Output the (X, Y) coordinate of the center of the cell containing the given text.  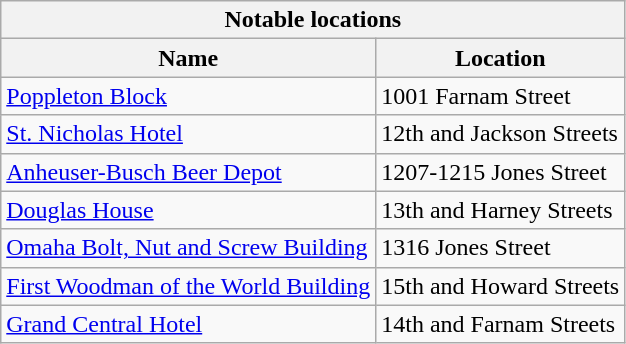
12th and Jackson Streets (500, 134)
Location (500, 58)
13th and Harney Streets (500, 210)
15th and Howard Streets (500, 286)
1001 Farnam Street (500, 96)
Grand Central Hotel (188, 324)
Notable locations (313, 20)
1207-1215 Jones Street (500, 172)
St. Nicholas Hotel (188, 134)
Omaha Bolt, Nut and Screw Building (188, 248)
Name (188, 58)
14th and Farnam Streets (500, 324)
1316 Jones Street (500, 248)
First Woodman of the World Building (188, 286)
Poppleton Block (188, 96)
Douglas House (188, 210)
Anheuser-Busch Beer Depot (188, 172)
